Locate the cell with the specified text and output its [X, Y] center coordinate. 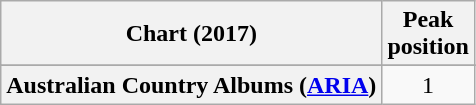
Australian Country Albums (ARIA) [192, 85]
Chart (2017) [192, 34]
1 [428, 85]
Peak position [428, 34]
